Search for the cell housing the specified text and yield its (x, y) center coordinate. 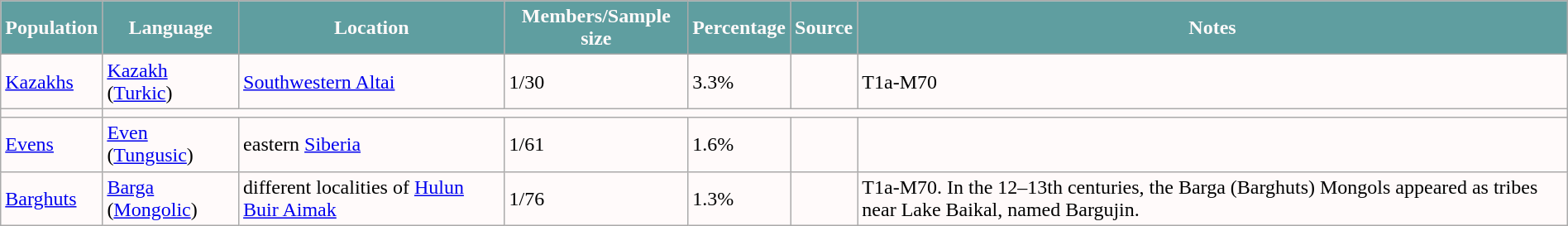
Even (Tungusic) (170, 144)
Kazakhs (51, 81)
Percentage (739, 28)
Population (51, 28)
Notes (1212, 28)
Kazakh (Turkic) (170, 81)
1.3% (739, 199)
eastern Siberia (372, 144)
3.3% (739, 81)
Location (372, 28)
1/30 (596, 81)
Southwestern Altai (372, 81)
T1a-M70 (1212, 81)
Barghuts (51, 199)
Members/Sample size (596, 28)
different localities of Hulun Buir Aimak (372, 199)
1.6% (739, 144)
Language (170, 28)
T1a-M70. In the 12–13th centuries, the Barga (Barghuts) Mongols appeared as tribes near Lake Baikal, named Bargujin. (1212, 199)
Barga (Mongolic) (170, 199)
Evens (51, 144)
Source (824, 28)
1/76 (596, 199)
1/61 (596, 144)
